Return the [x, y] coordinate for the center point of the cell that contains the specified text.  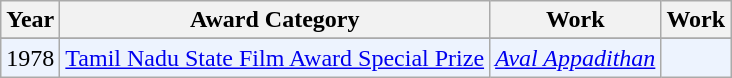
Year [30, 20]
1978 [30, 58]
Aval Appadithan [576, 58]
Tamil Nadu State Film Award Special Prize [275, 58]
Award Category [275, 20]
